Return the [X, Y] coordinate for the center point of the cell that contains the specified text.  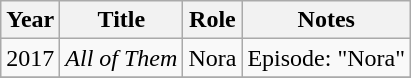
Title [122, 20]
Year [30, 20]
All of Them [122, 58]
Episode: "Nora" [326, 58]
Role [212, 20]
2017 [30, 58]
Notes [326, 20]
Nora [212, 58]
